Find where the given text appears and provide that cell's center as [x, y] coordinate. 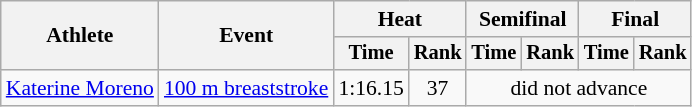
1:16.15 [370, 88]
did not advance [578, 88]
100 m breaststroke [246, 88]
37 [438, 88]
Semifinal [522, 19]
Athlete [80, 36]
Katerine Moreno [80, 88]
Final [635, 19]
Event [246, 36]
Heat [400, 19]
